Extract the [X, Y] coordinate from the center of the cell holding the provided text.  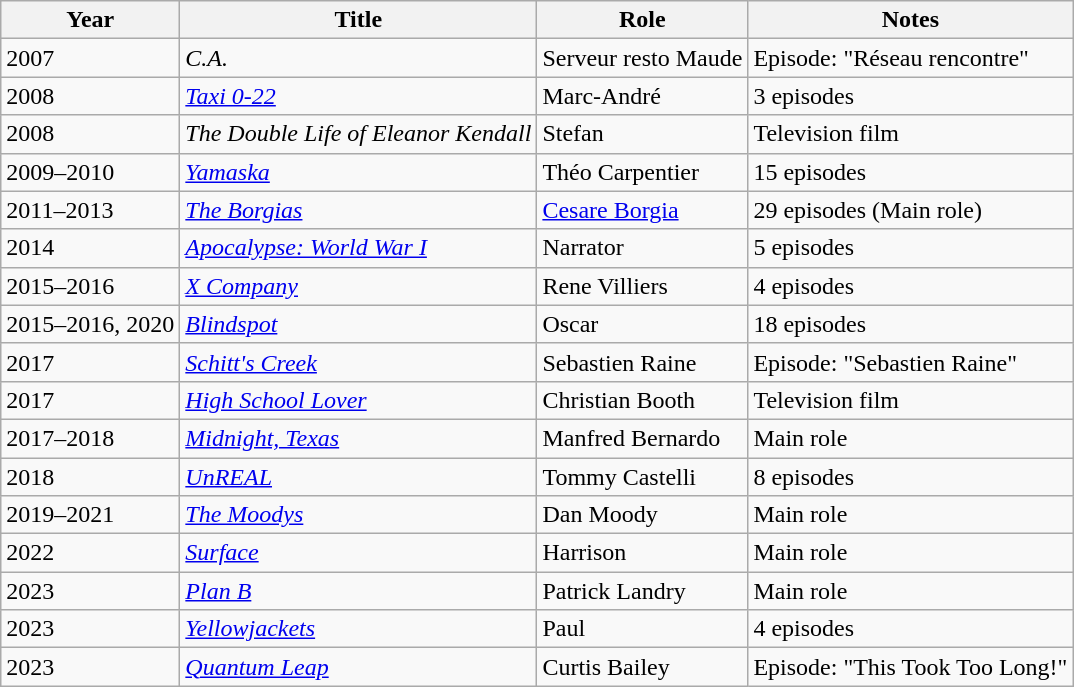
Tommy Castelli [642, 477]
The Double Life of Eleanor Kendall [358, 134]
Notes [910, 20]
2019–2021 [90, 515]
15 episodes [910, 172]
Rene Villiers [642, 286]
8 episodes [910, 477]
C.A. [358, 58]
Quantum Leap [358, 667]
Plan B [358, 591]
Serveur resto Maude [642, 58]
2018 [90, 477]
X Company [358, 286]
Patrick Landry [642, 591]
Role [642, 20]
2009–2010 [90, 172]
18 episodes [910, 324]
Surface [358, 553]
2014 [90, 248]
Oscar [642, 324]
29 episodes (Main role) [910, 210]
2015–2016, 2020 [90, 324]
Yellowjackets [358, 629]
Taxi 0-22 [358, 96]
Stefan [642, 134]
2011–2013 [90, 210]
Manfred Bernardo [642, 438]
Narrator [642, 248]
Blindspot [358, 324]
The Borgias [358, 210]
Sebastien Raine [642, 362]
Marc-André [642, 96]
High School Lover [358, 400]
Yamaska [358, 172]
Harrison [642, 553]
3 episodes [910, 96]
Year [90, 20]
Title [358, 20]
The Moodys [358, 515]
Dan Moody [642, 515]
Cesare Borgia [642, 210]
5 episodes [910, 248]
2015–2016 [90, 286]
Théo Carpentier [642, 172]
UnREAL [358, 477]
Episode: "This Took Too Long!" [910, 667]
Curtis Bailey [642, 667]
Schitt's Creek [358, 362]
Christian Booth [642, 400]
Paul [642, 629]
Midnight, Texas [358, 438]
2007 [90, 58]
Episode: "Réseau rencontre" [910, 58]
Apocalypse: World War I [358, 248]
Episode: "Sebastien Raine" [910, 362]
2022 [90, 553]
2017–2018 [90, 438]
